Return (X, Y) of the center of cell containing provided text 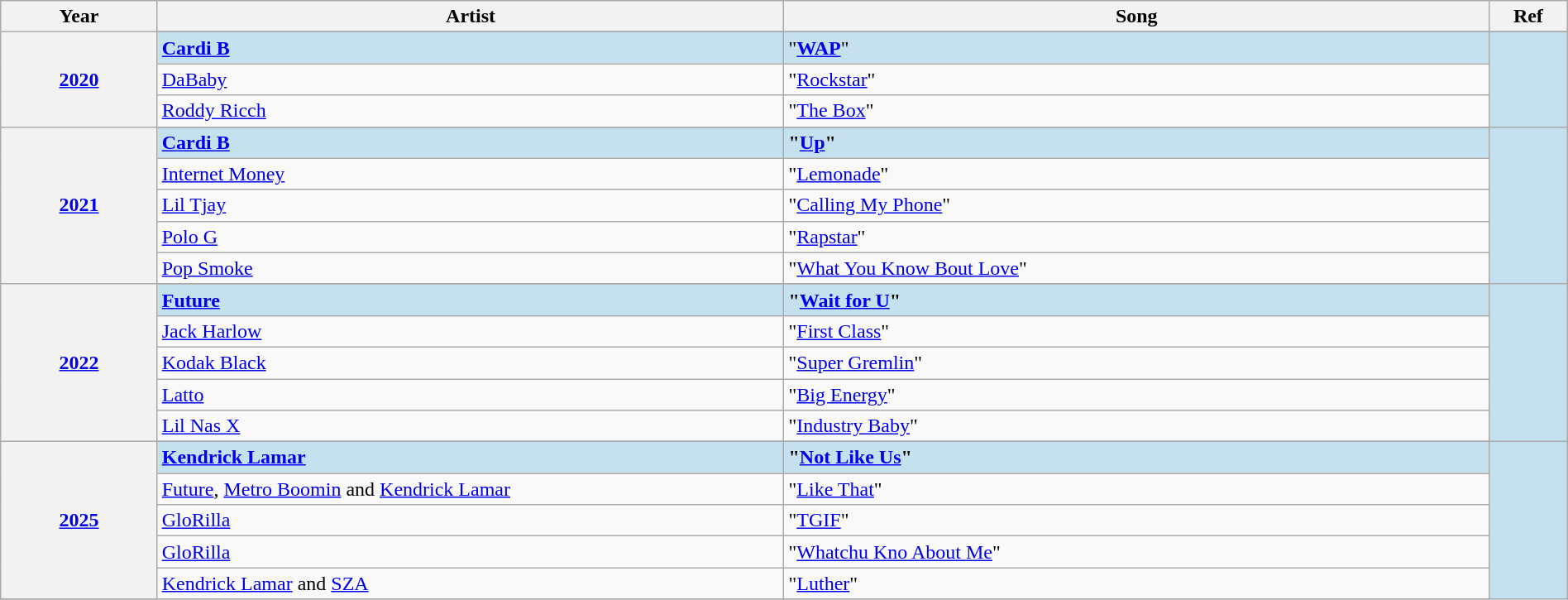
"Rockstar" (1136, 79)
Song (1136, 17)
2020 (79, 79)
"Industry Baby" (1136, 426)
Lil Tjay (471, 205)
"Up" (1136, 142)
Kendrick Lamar (471, 458)
Year (79, 17)
Future, Metro Boomin and Kendrick Lamar (471, 489)
"Lemonade" (1136, 174)
"What You Know Bout Love" (1136, 268)
DaBaby (471, 79)
"Calling My Phone" (1136, 205)
Roddy Ricch (471, 111)
"Whatchu Kno About Me" (1136, 552)
"TGIF" (1136, 521)
"Big Energy" (1136, 395)
"Like That" (1136, 489)
Kodak Black (471, 362)
Latto (471, 395)
"Rapstar" (1136, 237)
Internet Money (471, 174)
"The Box" (1136, 111)
Jack Harlow (471, 331)
2025 (79, 521)
"WAP" (1136, 48)
Ref (1528, 17)
Artist (471, 17)
"Wait for U" (1136, 300)
"Super Gremlin" (1136, 362)
Lil Nas X (471, 426)
"Not Like Us" (1136, 458)
Kendrick Lamar and SZA (471, 583)
Polo G (471, 237)
"Luther" (1136, 583)
"First Class" (1136, 331)
Future (471, 300)
2021 (79, 205)
2022 (79, 362)
Pop Smoke (471, 268)
